Extract the (x, y) coordinate from the center of the cell holding the provided text.  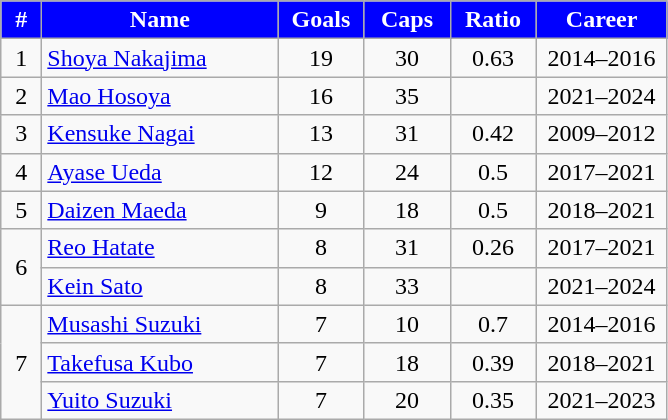
1 (22, 58)
Kensuke Nagai (160, 134)
Career (602, 20)
20 (407, 400)
12 (321, 172)
Caps (407, 20)
6 (22, 267)
Daizen Maeda (160, 210)
Musashi Suzuki (160, 324)
13 (321, 134)
33 (407, 286)
Reo Hatate (160, 248)
0.35 (493, 400)
19 (321, 58)
0.63 (493, 58)
35 (407, 96)
Ratio (493, 20)
2 (22, 96)
0.26 (493, 248)
Name (160, 20)
Mao Hosoya (160, 96)
3 (22, 134)
# (22, 20)
Goals (321, 20)
Yuito Suzuki (160, 400)
Ayase Ueda (160, 172)
9 (321, 210)
2009–2012 (602, 134)
2021–2023 (602, 400)
0.7 (493, 324)
4 (22, 172)
10 (407, 324)
5 (22, 210)
16 (321, 96)
24 (407, 172)
Shoya Nakajima (160, 58)
30 (407, 58)
0.42 (493, 134)
0.39 (493, 362)
Kein Sato (160, 286)
Takefusa Kubo (160, 362)
